Scan for the cell matching the given text and deliver its (x, y) coordinate at center. 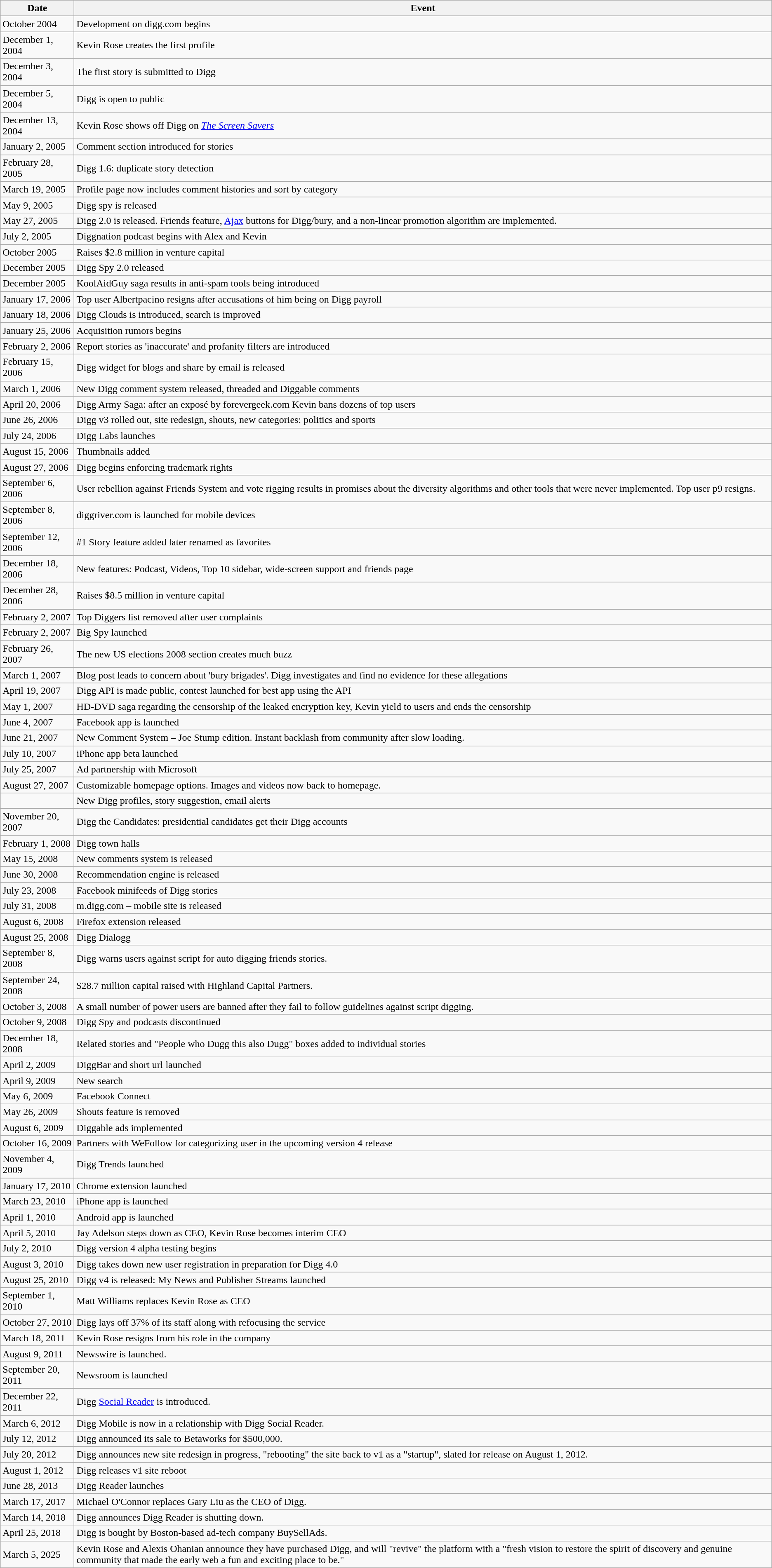
A small number of power users are banned after they fail to follow guidelines against script digging. (423, 1007)
February 1, 2008 (37, 843)
Digg warns users against script for auto digging friends stories. (423, 959)
April 20, 2006 (37, 404)
Thumbnails added (423, 451)
Digg version 4 alpha testing begins (423, 1249)
Acquisition rumors begins (423, 331)
Raises $2.8 million in venture capital (423, 252)
Digg v4 is released: My News and Publisher Streams launched (423, 1280)
April 25, 2018 (37, 1533)
Diggnation podcast begins with Alex and Kevin (423, 236)
Profile page now includes comment histories and sort by category (423, 189)
Ad partnership with Microsoft (423, 769)
Newswire is launched. (423, 1354)
October 16, 2009 (37, 1143)
September 24, 2008 (37, 985)
Digg Dialogg (423, 937)
May 9, 2005 (37, 205)
Shouts feature is removed (423, 1112)
Digg Mobile is now in a relationship with Digg Social Reader. (423, 1423)
Facebook minifeeds of Digg stories (423, 890)
January 2, 2005 (37, 147)
May 26, 2009 (37, 1112)
Jay Adelson steps down as CEO, Kevin Rose becomes interim CEO (423, 1233)
September 8, 2006 (37, 515)
Diggable ads implemented (423, 1127)
Android app is launched (423, 1217)
Newsroom is launched (423, 1375)
January 18, 2006 (37, 315)
July 12, 2012 (37, 1439)
July 20, 2012 (37, 1455)
#1 Story feature added later renamed as favorites (423, 542)
Digg 1.6: duplicate story detection (423, 168)
August 3, 2010 (37, 1264)
October 3, 2008 (37, 1007)
June 30, 2008 (37, 875)
Digg Spy and podcasts discontinued (423, 1022)
Digg Labs launches (423, 436)
November 4, 2009 (37, 1165)
Kevin Rose shows off Digg on The Screen Savers (423, 125)
New comments system is released (423, 859)
Digg begins enforcing trademark rights (423, 467)
Event (423, 8)
May 1, 2007 (37, 707)
December 18, 2008 (37, 1044)
Digg v3 rolled out, site redesign, shouts, new categories: politics and sports (423, 420)
Digg API is made public, contest launched for best app using the API (423, 691)
October 2005 (37, 252)
Digg Reader launches (423, 1486)
February 15, 2006 (37, 368)
HD-DVD saga regarding the censorship of the leaked encryption key, Kevin yield to users and ends the censorship (423, 707)
March 19, 2005 (37, 189)
$28.7 million capital raised with Highland Capital Partners. (423, 985)
Digg Social Reader is introduced. (423, 1401)
July 24, 2006 (37, 436)
New Comment System – Joe Stump edition. Instant backlash from community after slow loading. (423, 738)
Facebook app is launched (423, 722)
Chrome extension launched (423, 1186)
New Digg profiles, story suggestion, email alerts (423, 800)
May 6, 2009 (37, 1096)
July 25, 2007 (37, 769)
March 14, 2018 (37, 1517)
Related stories and "People who Dugg this also Dugg" boxes added to individual stories (423, 1044)
April 19, 2007 (37, 691)
Recommendation engine is released (423, 875)
New Digg comment system released, threaded and Diggable comments (423, 389)
iPhone app beta launched (423, 753)
Report stories as 'inaccurate' and profanity filters are introduced (423, 346)
New features: Podcast, Videos, Top 10 sidebar, wide-screen support and friends page (423, 569)
Kevin Rose resigns from his role in the company (423, 1338)
February 2, 2006 (37, 346)
May 27, 2005 (37, 221)
Comment section introduced for stories (423, 147)
April 5, 2010 (37, 1233)
August 27, 2006 (37, 467)
Digg Army Saga: after an exposé by forevergeek.com Kevin bans dozens of top users (423, 404)
September 12, 2006 (37, 542)
Michael O'Connor replaces Gary Liu as the CEO of Digg. (423, 1502)
September 8, 2008 (37, 959)
July 10, 2007 (37, 753)
Partners with WeFollow for categorizing user in the upcoming version 4 release (423, 1143)
December 3, 2004 (37, 72)
Blog post leads to concern about 'bury brigades'. Digg investigates and find no evidence for these allegations (423, 675)
August 25, 2008 (37, 937)
m.digg.com – mobile site is released (423, 906)
August 6, 2008 (37, 922)
KoolAidGuy saga results in anti-spam tools being introduced (423, 284)
The new US elections 2008 section creates much buzz (423, 654)
August 27, 2007 (37, 785)
January 25, 2006 (37, 331)
July 23, 2008 (37, 890)
Date (37, 8)
April 9, 2009 (37, 1080)
Digg announces new site redesign in progress, "rebooting" the site back to v1 as a "startup", slated for release on August 1, 2012. (423, 1455)
July 31, 2008 (37, 906)
July 2, 2010 (37, 1249)
Digg widget for blogs and share by email is released (423, 368)
August 25, 2010 (37, 1280)
November 20, 2007 (37, 822)
August 1, 2012 (37, 1470)
June 4, 2007 (37, 722)
July 2, 2005 (37, 236)
June 26, 2006 (37, 420)
Digg announces Digg Reader is shutting down. (423, 1517)
October 27, 2010 (37, 1322)
March 17, 2017 (37, 1502)
Digg Clouds is introduced, search is improved (423, 315)
Big Spy launched (423, 633)
Digg the Candidates: presidential candidates get their Digg accounts (423, 822)
December 28, 2006 (37, 596)
Facebook Connect (423, 1096)
March 5, 2025 (37, 1554)
September 6, 2006 (37, 488)
Digg lays off 37% of its staff along with refocusing the service (423, 1322)
New search (423, 1080)
August 15, 2006 (37, 451)
Digg spy is released (423, 205)
March 1, 2006 (37, 389)
March 23, 2010 (37, 1202)
August 9, 2011 (37, 1354)
Digg is bought by Boston-based ad-tech company BuySellAds. (423, 1533)
Digg town halls (423, 843)
Development on digg.com begins (423, 24)
December 13, 2004 (37, 125)
March 18, 2011 (37, 1338)
October 2004 (37, 24)
Digg announced its sale to Betaworks for $500,000. (423, 1439)
Kevin Rose creates the first profile (423, 45)
April 1, 2010 (37, 1217)
April 2, 2009 (37, 1065)
September 20, 2011 (37, 1375)
Digg releases v1 site reboot (423, 1470)
Firefox extension released (423, 922)
December 5, 2004 (37, 99)
October 9, 2008 (37, 1022)
September 1, 2010 (37, 1301)
DiggBar and short url launched (423, 1065)
Digg is open to public (423, 99)
Raises $8.5 million in venture capital (423, 596)
Top Diggers list removed after user complaints (423, 617)
Digg takes down new user registration in preparation for Digg 4.0 (423, 1264)
Digg Trends launched (423, 1165)
December 18, 2006 (37, 569)
June 21, 2007 (37, 738)
May 15, 2008 (37, 859)
diggriver.com is launched for mobile devices (423, 515)
December 1, 2004 (37, 45)
iPhone app is launched (423, 1202)
February 26, 2007 (37, 654)
Digg 2.0 is released. Friends feature, Ajax buttons for Digg/bury, and a non-linear promotion algorithm are implemented. (423, 221)
March 6, 2012 (37, 1423)
February 28, 2005 (37, 168)
Customizable homepage options. Images and videos now back to homepage. (423, 785)
March 1, 2007 (37, 675)
January 17, 2006 (37, 299)
Matt Williams replaces Kevin Rose as CEO (423, 1301)
Top user Albertpacino resigns after accusations of him being on Digg payroll (423, 299)
Digg Spy 2.0 released (423, 268)
December 22, 2011 (37, 1401)
June 28, 2013 (37, 1486)
January 17, 2010 (37, 1186)
The first story is submitted to Digg (423, 72)
August 6, 2009 (37, 1127)
